Output the [X, Y] coordinate of the center of the cell containing the given text.  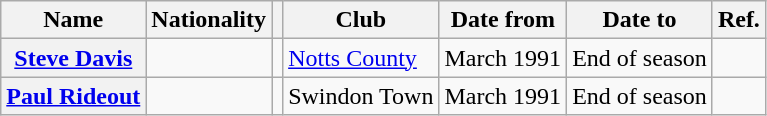
Notts County [361, 58]
Date to [640, 20]
Date from [503, 20]
Name [74, 20]
Steve Davis [74, 58]
Swindon Town [361, 96]
Paul Rideout [74, 96]
Nationality [209, 20]
Club [361, 20]
Ref. [738, 20]
